Return the [x, y] coordinate for the center point of the cell that contains the specified text.  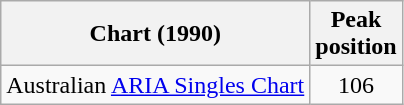
Australian ARIA Singles Chart [156, 85]
Chart (1990) [156, 34]
Peakposition [356, 34]
106 [356, 85]
